Search for the cell housing the specified text and yield its (x, y) center coordinate. 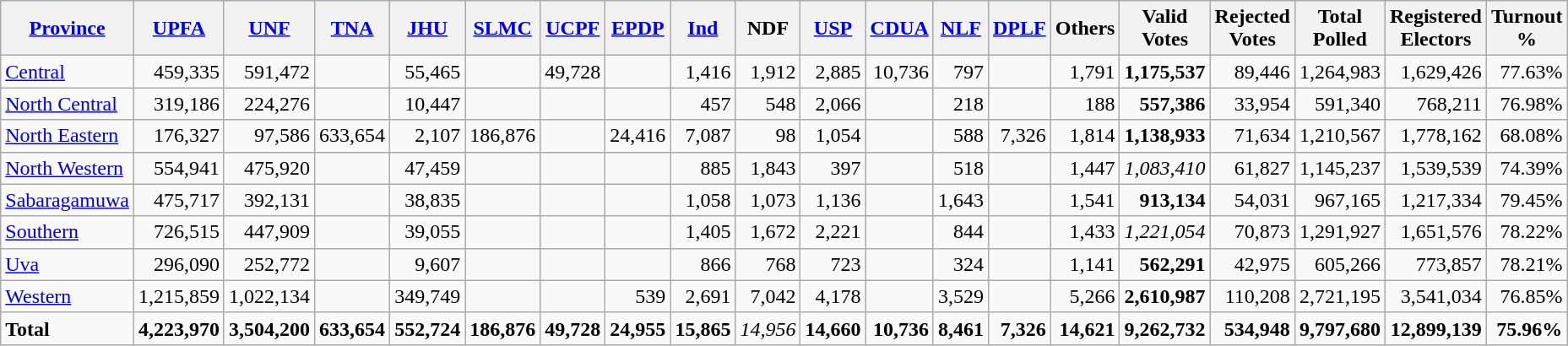
475,717 (179, 200)
726,515 (179, 232)
1,264,983 (1339, 72)
3,504,200 (269, 328)
38,835 (427, 200)
10,447 (427, 104)
71,634 (1252, 136)
54,031 (1252, 200)
548 (768, 104)
1,175,537 (1165, 72)
1,138,933 (1165, 136)
75.96% (1527, 328)
2,885 (833, 72)
224,276 (269, 104)
967,165 (1339, 200)
1,539,539 (1435, 168)
NLF (961, 29)
Province (68, 29)
885 (703, 168)
9,797,680 (1339, 328)
Ind (703, 29)
70,873 (1252, 232)
ValidVotes (1165, 29)
1,447 (1085, 168)
Uva (68, 264)
475,920 (269, 168)
1,791 (1085, 72)
24,416 (638, 136)
1,541 (1085, 200)
1,405 (703, 232)
76.98% (1527, 104)
539 (638, 296)
TotalPolled (1339, 29)
Sabaragamuwa (68, 200)
Central (68, 72)
1,073 (768, 200)
77.63% (1527, 72)
1,058 (703, 200)
SLMC (503, 29)
3,541,034 (1435, 296)
North Eastern (68, 136)
552,724 (427, 328)
397 (833, 168)
1,210,567 (1339, 136)
Western (68, 296)
913,134 (1165, 200)
562,291 (1165, 264)
218 (961, 104)
252,772 (269, 264)
392,131 (269, 200)
EPDP (638, 29)
557,386 (1165, 104)
1,083,410 (1165, 168)
1,814 (1085, 136)
47,459 (427, 168)
UCPF (572, 29)
55,465 (427, 72)
9,607 (427, 264)
7,042 (768, 296)
NDF (768, 29)
24,955 (638, 328)
1,215,859 (179, 296)
RegisteredElectors (1435, 29)
78.22% (1527, 232)
89,446 (1252, 72)
North Central (68, 104)
554,941 (179, 168)
Turnout% (1527, 29)
1,912 (768, 72)
4,223,970 (179, 328)
296,090 (179, 264)
1,672 (768, 232)
1,291,927 (1339, 232)
723 (833, 264)
12,899,139 (1435, 328)
1,141 (1085, 264)
39,055 (427, 232)
CDUA (899, 29)
79.45% (1527, 200)
1,843 (768, 168)
324 (961, 264)
1,416 (703, 72)
14,956 (768, 328)
Others (1085, 29)
1,145,237 (1339, 168)
78.21% (1527, 264)
DPLF (1019, 29)
447,909 (269, 232)
844 (961, 232)
768,211 (1435, 104)
JHU (427, 29)
3,529 (961, 296)
15,865 (703, 328)
98 (768, 136)
459,335 (179, 72)
USP (833, 29)
773,857 (1435, 264)
42,975 (1252, 264)
UPFA (179, 29)
1,054 (833, 136)
2,107 (427, 136)
457 (703, 104)
110,208 (1252, 296)
2,691 (703, 296)
2,721,195 (1339, 296)
1,629,426 (1435, 72)
534,948 (1252, 328)
588 (961, 136)
4,178 (833, 296)
14,660 (833, 328)
2,610,987 (1165, 296)
RejectedVotes (1252, 29)
2,221 (833, 232)
Southern (68, 232)
1,651,576 (1435, 232)
1,136 (833, 200)
UNF (269, 29)
1,022,134 (269, 296)
1,217,334 (1435, 200)
61,827 (1252, 168)
76.85% (1527, 296)
176,327 (179, 136)
5,266 (1085, 296)
319,186 (179, 104)
188 (1085, 104)
866 (703, 264)
1,643 (961, 200)
Total (68, 328)
349,749 (427, 296)
518 (961, 168)
North Western (68, 168)
591,472 (269, 72)
74.39% (1527, 168)
1,221,054 (1165, 232)
14,621 (1085, 328)
591,340 (1339, 104)
8,461 (961, 328)
68.08% (1527, 136)
9,262,732 (1165, 328)
7,087 (703, 136)
797 (961, 72)
97,586 (269, 136)
33,954 (1252, 104)
2,066 (833, 104)
605,266 (1339, 264)
768 (768, 264)
TNA (353, 29)
1,778,162 (1435, 136)
1,433 (1085, 232)
